Capture the cell that displays the provided text and extract its (x, y) central coordinate. 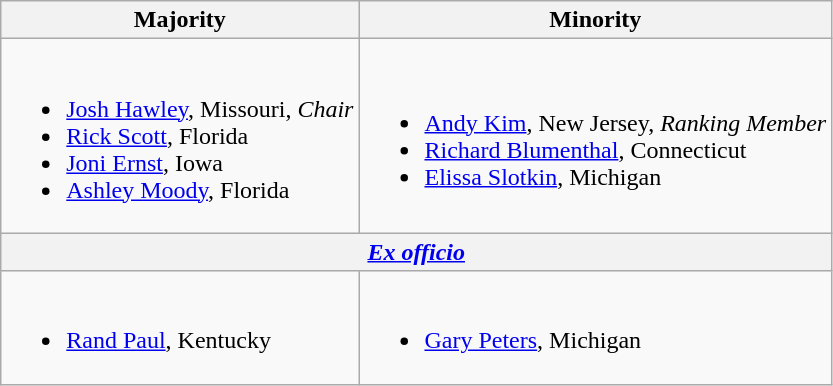
Josh Hawley, Missouri, ChairRick Scott, FloridaJoni Ernst, IowaAshley Moody, Florida (180, 136)
Majority (180, 20)
Minority (596, 20)
Andy Kim, New Jersey, Ranking MemberRichard Blumenthal, ConnecticutElissa Slotkin, Michigan (596, 136)
Gary Peters, Michigan (596, 328)
Rand Paul, Kentucky (180, 328)
Ex officio (416, 252)
